Extract the (x, y) coordinate from the center of the cell holding the provided text.  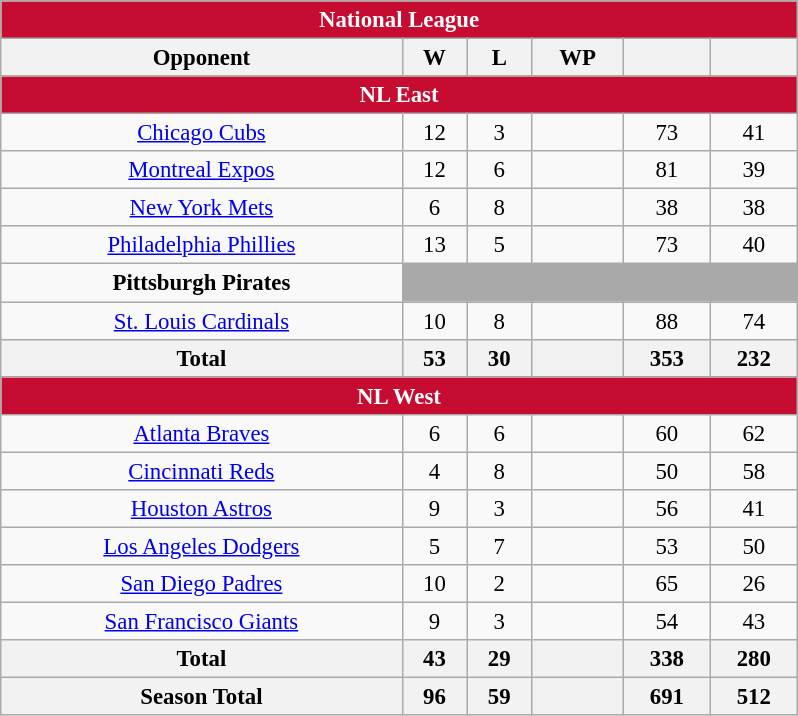
Pittsburgh Pirates (202, 283)
40 (754, 245)
65 (666, 584)
National League (399, 20)
W (434, 57)
NL West (399, 396)
60 (666, 433)
NL East (399, 95)
L (500, 57)
Chicago Cubs (202, 133)
San Francisco Giants (202, 621)
San Diego Padres (202, 584)
30 (500, 358)
353 (666, 358)
Opponent (202, 57)
Los Angeles Dodgers (202, 546)
Philadelphia Phillies (202, 245)
New York Mets (202, 208)
4 (434, 471)
88 (666, 321)
St. Louis Cardinals (202, 321)
96 (434, 696)
691 (666, 696)
Houston Astros (202, 508)
2 (500, 584)
Atlanta Braves (202, 433)
Cincinnati Reds (202, 471)
56 (666, 508)
13 (434, 245)
232 (754, 358)
Montreal Expos (202, 170)
26 (754, 584)
39 (754, 170)
WP (578, 57)
Season Total (202, 696)
7 (500, 546)
54 (666, 621)
280 (754, 659)
74 (754, 321)
29 (500, 659)
62 (754, 433)
59 (500, 696)
338 (666, 659)
81 (666, 170)
58 (754, 471)
512 (754, 696)
